Locate the cell with the specified text and output its (X, Y) center coordinate. 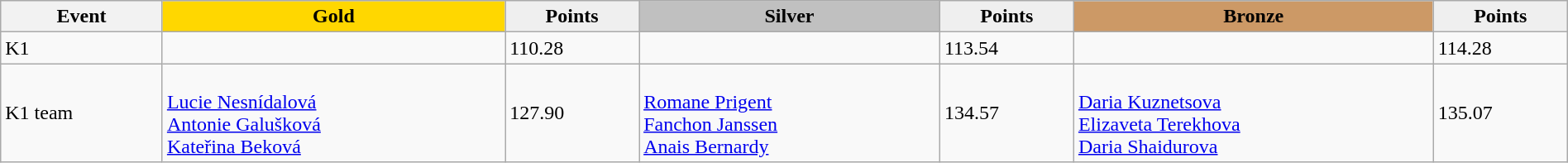
Bronze (1254, 17)
134.57 (1006, 113)
Silver (790, 17)
Lucie NesnídalováAntonie GaluškováKateřina Beková (333, 113)
113.54 (1006, 48)
Gold (333, 17)
K1 (82, 48)
110.28 (572, 48)
K1 team (82, 113)
Daria KuznetsovaElizaveta TerekhovaDaria Shaidurova (1254, 113)
Event (82, 17)
114.28 (1500, 48)
127.90 (572, 113)
Romane PrigentFanchon JanssenAnais Bernardy (790, 113)
135.07 (1500, 113)
